Return (x, y) of the center of cell containing provided text 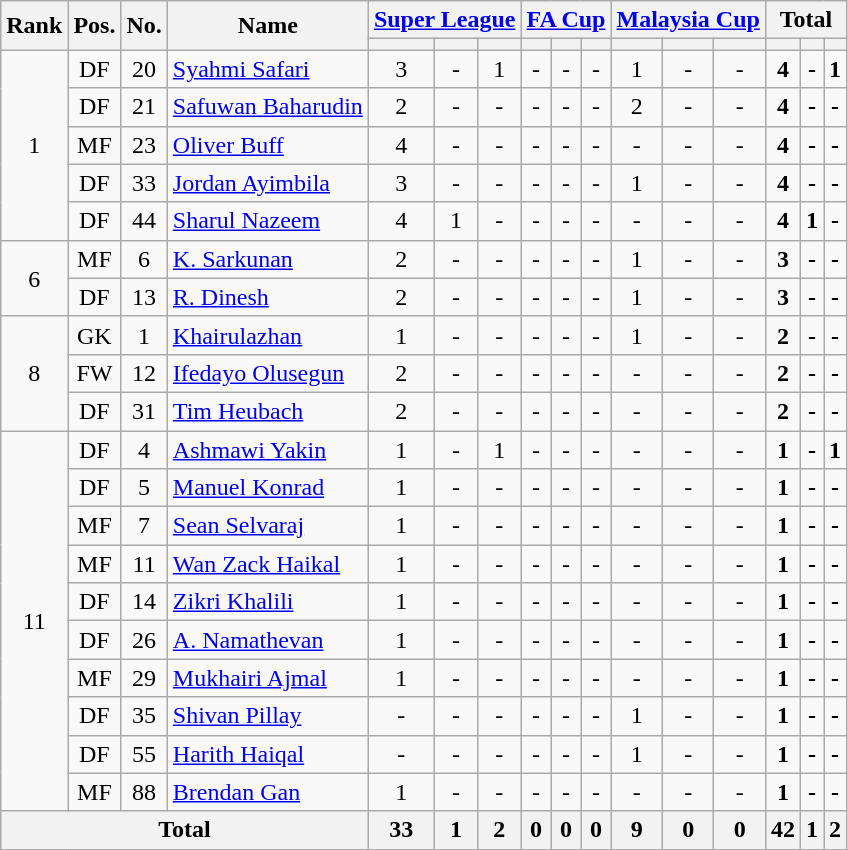
Mukhairi Ajmal (268, 678)
8 (34, 373)
No. (144, 26)
Ifedayo Olusegun (268, 373)
Super League (444, 20)
21 (144, 107)
Wan Zack Haikal (268, 564)
Zikri Khalili (268, 602)
Manuel Konrad (268, 488)
7 (144, 526)
44 (144, 221)
Tim Heubach (268, 411)
31 (144, 411)
Name (268, 26)
Pos. (94, 26)
Harith Haiqal (268, 754)
Syahmi Safari (268, 69)
88 (144, 792)
GK (94, 335)
Safuwan Baharudin (268, 107)
Oliver Buff (268, 145)
Jordan Ayimbila (268, 183)
K. Sarkunan (268, 259)
13 (144, 297)
5 (144, 488)
42 (782, 830)
Khairulazhan (268, 335)
Malaysia Cup (688, 20)
A. Namathevan (268, 640)
FW (94, 373)
29 (144, 678)
Sean Selvaraj (268, 526)
12 (144, 373)
Brendan Gan (268, 792)
9 (636, 830)
26 (144, 640)
20 (144, 69)
23 (144, 145)
Shivan Pillay (268, 716)
Sharul Nazeem (268, 221)
Ashmawi Yakin (268, 449)
Rank (34, 26)
55 (144, 754)
14 (144, 602)
FA Cup (566, 20)
R. Dinesh (268, 297)
35 (144, 716)
